Detect which cell encompasses the target text, then output its [X, Y] center coordinate. 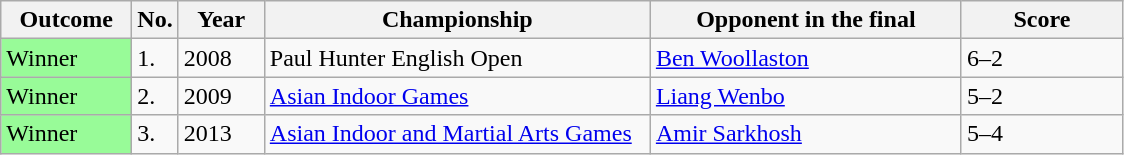
Asian Indoor Games [457, 96]
Championship [457, 20]
2008 [221, 58]
2013 [221, 134]
Amir Sarkhosh [806, 134]
Paul Hunter English Open [457, 58]
3. [155, 134]
Asian Indoor and Martial Arts Games [457, 134]
2009 [221, 96]
Outcome [66, 20]
6–2 [1042, 58]
Liang Wenbo [806, 96]
5–2 [1042, 96]
Ben Woollaston [806, 58]
Opponent in the final [806, 20]
Year [221, 20]
1. [155, 58]
2. [155, 96]
No. [155, 20]
Score [1042, 20]
5–4 [1042, 134]
